Identify which cell holds the provided text, then report its (x, y) central coordinate. 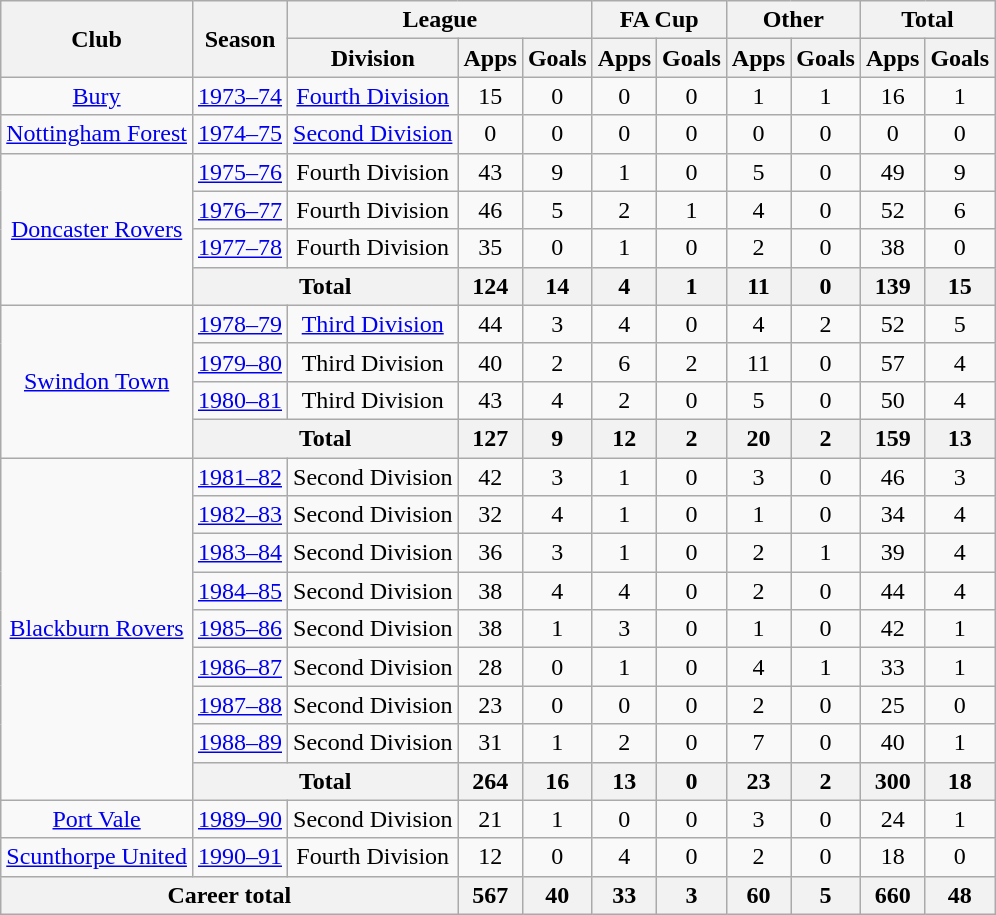
60 (758, 895)
34 (892, 515)
25 (892, 705)
Scunthorpe United (97, 857)
1983–84 (240, 553)
35 (490, 248)
1979–80 (240, 362)
567 (490, 895)
Season (240, 39)
1982–83 (240, 515)
39 (892, 553)
1973–74 (240, 96)
Doncaster Rovers (97, 229)
50 (892, 400)
1987–88 (240, 705)
139 (892, 286)
31 (490, 743)
660 (892, 895)
1974–75 (240, 134)
57 (892, 362)
Nottingham Forest (97, 134)
1984–85 (240, 591)
1986–87 (240, 667)
1990–91 (240, 857)
14 (557, 286)
League (440, 20)
159 (892, 438)
127 (490, 438)
Bury (97, 96)
1975–76 (240, 172)
7 (758, 743)
48 (960, 895)
Career total (230, 895)
Port Vale (97, 819)
1981–82 (240, 477)
Blackburn Rovers (97, 630)
20 (758, 438)
264 (490, 781)
300 (892, 781)
24 (892, 819)
1988–89 (240, 743)
Other (793, 20)
32 (490, 515)
1989–90 (240, 819)
1985–86 (240, 629)
36 (490, 553)
49 (892, 172)
1977–78 (240, 248)
1978–79 (240, 324)
Division (373, 58)
124 (490, 286)
1980–81 (240, 400)
Club (97, 39)
21 (490, 819)
FA Cup (659, 20)
1976–77 (240, 210)
Swindon Town (97, 381)
28 (490, 667)
